Search for the cell housing the specified text and yield its [X, Y] center coordinate. 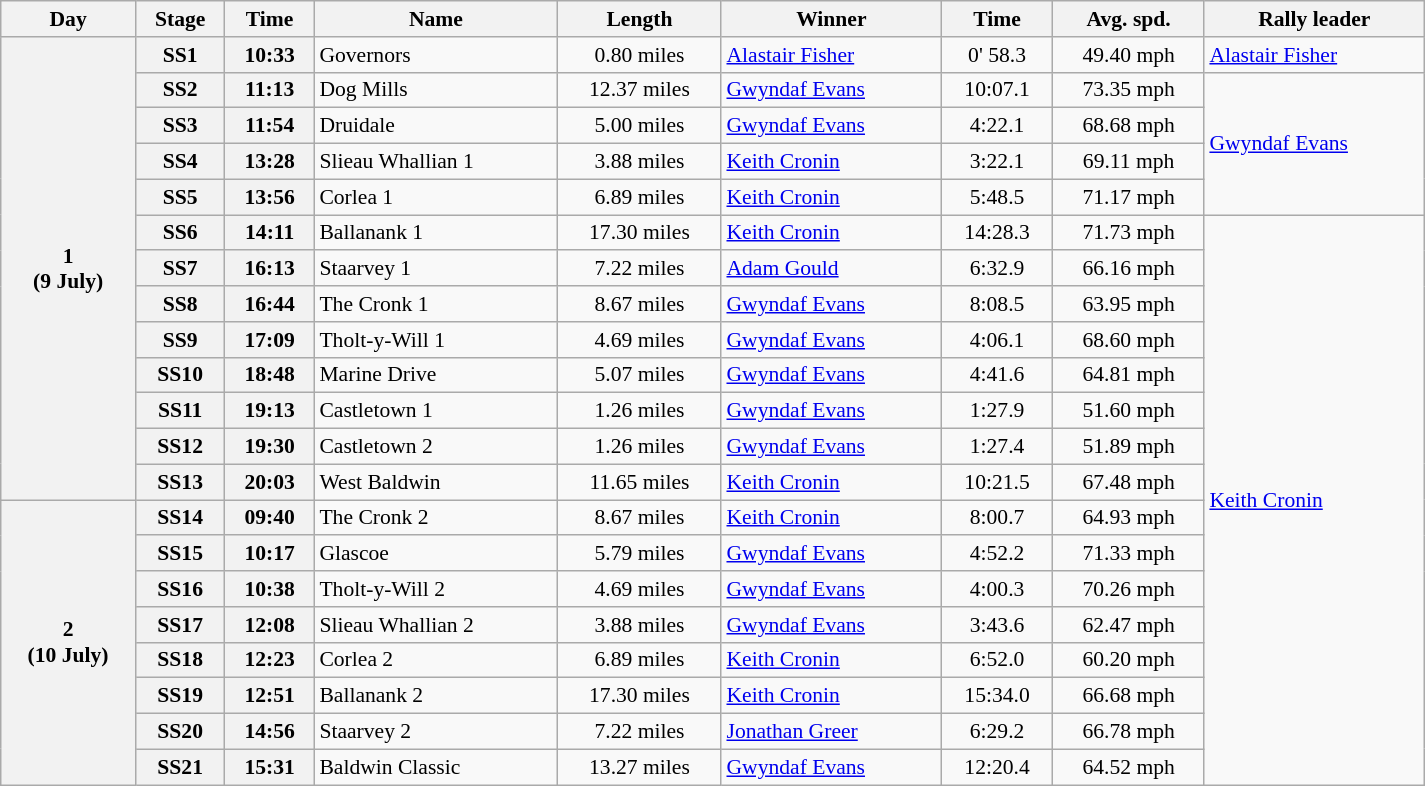
15:34.0 [997, 696]
10:07.1 [997, 90]
68.60 mph [1129, 340]
13:56 [270, 197]
Staarvey 1 [436, 269]
1(9 July) [68, 268]
5.00 miles [639, 126]
Jonathan Greer [831, 732]
6:52.0 [997, 660]
20:03 [270, 482]
5.07 miles [639, 375]
4:06.1 [997, 340]
10:21.5 [997, 482]
Governors [436, 55]
Stage [180, 19]
Corlea 1 [436, 197]
SS15 [180, 554]
Marine Drive [436, 375]
19:30 [270, 447]
Day [68, 19]
4:00.3 [997, 589]
4:41.6 [997, 375]
10:17 [270, 554]
Staarvey 2 [436, 732]
Avg. spd. [1129, 19]
1:27.4 [997, 447]
SS17 [180, 625]
SS12 [180, 447]
8:08.5 [997, 304]
4:52.2 [997, 554]
The Cronk 2 [436, 518]
4:22.1 [997, 126]
SS16 [180, 589]
1:27.9 [997, 411]
11:54 [270, 126]
71.17 mph [1129, 197]
SS5 [180, 197]
49.40 mph [1129, 55]
Castletown 2 [436, 447]
SS4 [180, 162]
68.68 mph [1129, 126]
Baldwin Classic [436, 767]
Slieau Whallian 2 [436, 625]
69.11 mph [1129, 162]
71.33 mph [1129, 554]
62.47 mph [1129, 625]
8:00.7 [997, 518]
Adam Gould [831, 269]
73.35 mph [1129, 90]
18:48 [270, 375]
12:23 [270, 660]
SS19 [180, 696]
10:38 [270, 589]
15:31 [270, 767]
Tholt-y-Will 1 [436, 340]
14:11 [270, 233]
Corlea 2 [436, 660]
09:40 [270, 518]
Ballanank 1 [436, 233]
6:29.2 [997, 732]
13:28 [270, 162]
Slieau Whallian 1 [436, 162]
Rally leader [1314, 19]
SS7 [180, 269]
Ballanank 2 [436, 696]
16:44 [270, 304]
70.26 mph [1129, 589]
66.16 mph [1129, 269]
12:51 [270, 696]
Length [639, 19]
64.81 mph [1129, 375]
0.80 miles [639, 55]
SS3 [180, 126]
2(10 July) [68, 642]
11.65 miles [639, 482]
Winner [831, 19]
66.68 mph [1129, 696]
66.78 mph [1129, 732]
51.89 mph [1129, 447]
SS11 [180, 411]
Name [436, 19]
SS1 [180, 55]
11:13 [270, 90]
Druidale [436, 126]
64.93 mph [1129, 518]
67.48 mph [1129, 482]
51.60 mph [1129, 411]
10:33 [270, 55]
SS9 [180, 340]
West Baldwin [436, 482]
63.95 mph [1129, 304]
SS2 [180, 90]
SS14 [180, 518]
16:13 [270, 269]
12:20.4 [997, 767]
64.52 mph [1129, 767]
17:09 [270, 340]
SS20 [180, 732]
6:32.9 [997, 269]
3:22.1 [997, 162]
SS21 [180, 767]
SS10 [180, 375]
Tholt-y-Will 2 [436, 589]
14:28.3 [997, 233]
71.73 mph [1129, 233]
5.79 miles [639, 554]
14:56 [270, 732]
Glascoe [436, 554]
SS6 [180, 233]
SS8 [180, 304]
3:43.6 [997, 625]
The Cronk 1 [436, 304]
0' 58.3 [997, 55]
Castletown 1 [436, 411]
12.37 miles [639, 90]
5:48.5 [997, 197]
12:08 [270, 625]
SS13 [180, 482]
19:13 [270, 411]
60.20 mph [1129, 660]
Dog Mills [436, 90]
SS18 [180, 660]
13.27 miles [639, 767]
